Return [X, Y] of the center of cell containing provided text 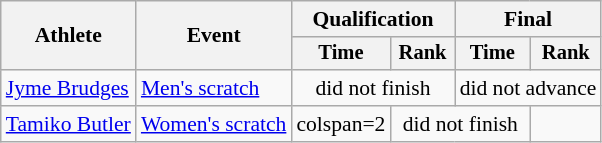
Men's scratch [214, 88]
Athlete [68, 36]
Tamiko Butler [68, 124]
Event [214, 36]
Final [528, 19]
did not advance [528, 88]
colspan=2 [340, 124]
Jyme Brudges [68, 88]
Qualification [372, 19]
Women's scratch [214, 124]
